From the cell containing the given text, extract its center point as [x, y] coordinate. 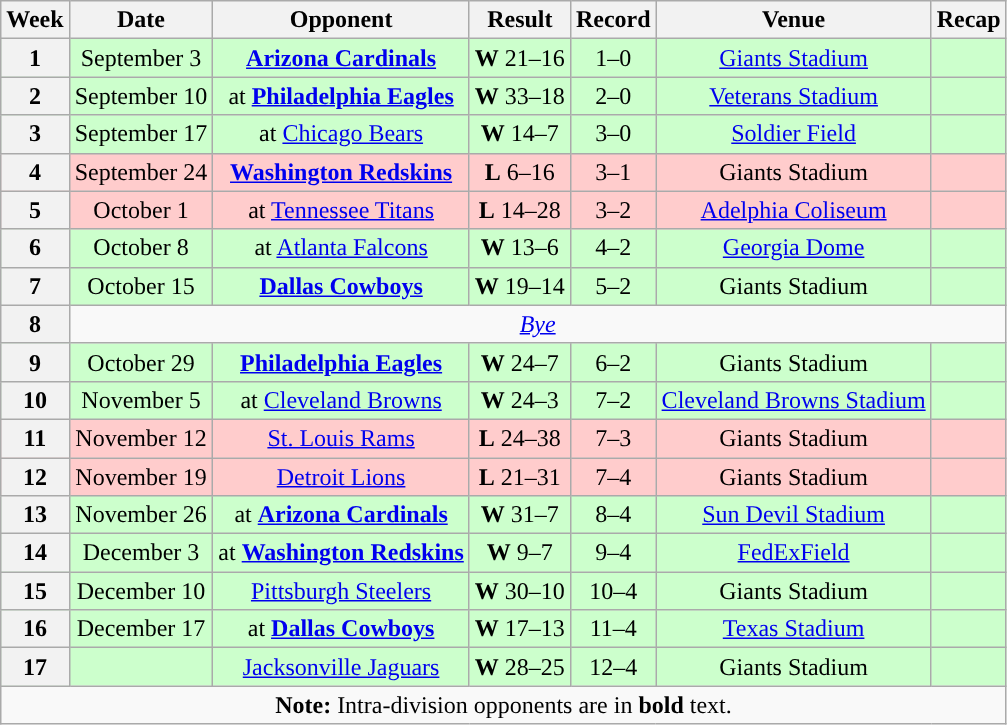
at Cleveland Browns [341, 400]
Note: Intra-division opponents are in bold text. [504, 705]
W 14–7 [520, 134]
14 [35, 553]
W 21–16 [520, 58]
November 12 [141, 438]
W 28–25 [520, 667]
8 [35, 324]
W 19–14 [520, 286]
at Atlanta Falcons [341, 248]
L 6–16 [520, 172]
at Chicago Bears [341, 134]
10 [35, 400]
W 24–7 [520, 362]
at Philadelphia Eagles [341, 96]
Result [520, 20]
W 30–10 [520, 591]
2–0 [613, 96]
4–2 [613, 248]
17 [35, 667]
7–4 [613, 477]
September 17 [141, 134]
Philadelphia Eagles [341, 362]
September 10 [141, 96]
L 24–38 [520, 438]
5–2 [613, 286]
November 5 [141, 400]
Georgia Dome [794, 248]
W 33–18 [520, 96]
October 1 [141, 210]
Adelphia Coliseum [794, 210]
W 17–13 [520, 629]
Soldier Field [794, 134]
December 17 [141, 629]
W 31–7 [520, 515]
2 [35, 96]
Date [141, 20]
12–4 [613, 667]
Dallas Cowboys [341, 286]
W 24–3 [520, 400]
December 3 [141, 553]
W 9–7 [520, 553]
15 [35, 591]
Sun Devil Stadium [794, 515]
at Dallas Cowboys [341, 629]
6 [35, 248]
Washington Redskins [341, 172]
at Arizona Cardinals [341, 515]
at Tennessee Titans [341, 210]
1–0 [613, 58]
Record [613, 20]
Jacksonville Jaguars [341, 667]
Opponent [341, 20]
6–2 [613, 362]
8–4 [613, 515]
at Washington Redskins [341, 553]
7 [35, 286]
9 [35, 362]
September 3 [141, 58]
L 21–31 [520, 477]
October 8 [141, 248]
Texas Stadium [794, 629]
3–0 [613, 134]
Pittsburgh Steelers [341, 591]
11 [35, 438]
October 29 [141, 362]
11–4 [613, 629]
3–2 [613, 210]
Venue [794, 20]
October 15 [141, 286]
5 [35, 210]
L 14–28 [520, 210]
Arizona Cardinals [341, 58]
4 [35, 172]
3–1 [613, 172]
7–2 [613, 400]
10–4 [613, 591]
December 10 [141, 591]
Bye [538, 324]
Cleveland Browns Stadium [794, 400]
September 24 [141, 172]
7–3 [613, 438]
12 [35, 477]
1 [35, 58]
Detroit Lions [341, 477]
St. Louis Rams [341, 438]
9–4 [613, 553]
13 [35, 515]
Recap [968, 20]
November 26 [141, 515]
FedExField [794, 553]
Week [35, 20]
16 [35, 629]
November 19 [141, 477]
W 13–6 [520, 248]
Veterans Stadium [794, 96]
3 [35, 134]
